Return (x, y) of the center of cell containing provided text 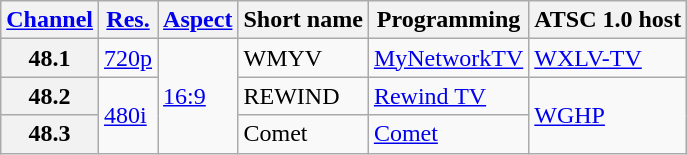
WXLV-TV (608, 58)
Channel (50, 20)
REWIND (303, 96)
48.2 (50, 96)
Short name (303, 20)
480i (128, 115)
MyNetworkTV (448, 58)
720p (128, 58)
Programming (448, 20)
Aspect (198, 20)
48.3 (50, 134)
Res. (128, 20)
WMYV (303, 58)
48.1 (50, 58)
ATSC 1.0 host (608, 20)
Rewind TV (448, 96)
16:9 (198, 96)
WGHP (608, 115)
